Pinpoint the cell where the given text exists, returning its (x, y) midpoint coordinate. 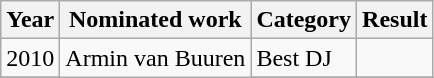
2010 (30, 58)
Armin van Buuren (156, 58)
Best DJ (304, 58)
Nominated work (156, 20)
Year (30, 20)
Category (304, 20)
Result (395, 20)
